Find where the given text appears and provide that cell's center as (X, Y) coordinate. 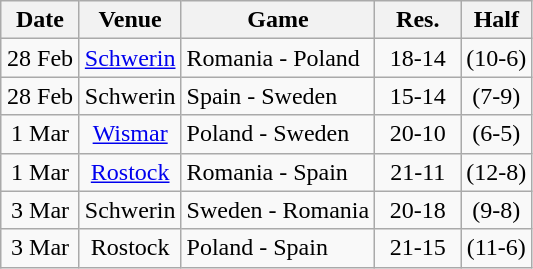
Spain - Sweden (278, 96)
Half (496, 20)
21-11 (418, 172)
(7-9) (496, 96)
Wismar (130, 134)
20-10 (418, 134)
(11-6) (496, 248)
Poland - Spain (278, 248)
20-18 (418, 210)
15-14 (418, 96)
21-15 (418, 248)
Date (40, 20)
(10-6) (496, 58)
(9-8) (496, 210)
Venue (130, 20)
Romania - Poland (278, 58)
Poland - Sweden (278, 134)
Game (278, 20)
Romania - Spain (278, 172)
(6-5) (496, 134)
Res. (418, 20)
(12-8) (496, 172)
18-14 (418, 58)
Sweden - Romania (278, 210)
